Determine the (x, y) coordinate at the center of the cell enclosing the given text.  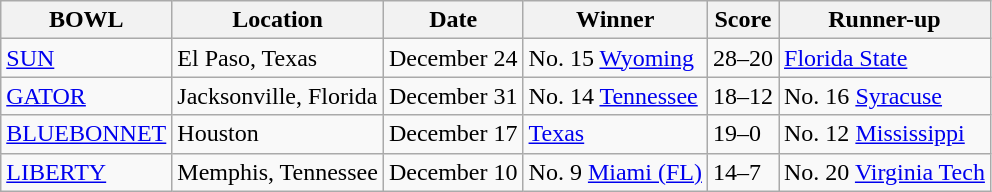
Date (453, 20)
Runner-up (884, 20)
BOWL (86, 20)
SUN (86, 58)
No. 15 Wyoming (615, 58)
No. 20 Virginia Tech (884, 172)
December 24 (453, 58)
Location (278, 20)
December 31 (453, 96)
No. 9 Miami (FL) (615, 172)
December 10 (453, 172)
14–7 (742, 172)
No. 16 Syracuse (884, 96)
No. 12 Mississippi (884, 134)
Jacksonville, Florida (278, 96)
Texas (615, 134)
LIBERTY (86, 172)
Score (742, 20)
28–20 (742, 58)
December 17 (453, 134)
GATOR (86, 96)
Memphis, Tennessee (278, 172)
Houston (278, 134)
El Paso, Texas (278, 58)
No. 14 Tennessee (615, 96)
18–12 (742, 96)
BLUEBONNET (86, 134)
Winner (615, 20)
Florida State (884, 58)
19–0 (742, 134)
